Provide the [X, Y] coordinate of the cell's center where the given text is located.  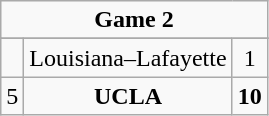
1 [250, 58]
Louisiana–Lafayette [128, 58]
UCLA [128, 96]
5 [12, 96]
Game 2 [134, 20]
10 [250, 96]
